For the text-containing cell, return its midpoint in [X, Y] coordinate format. 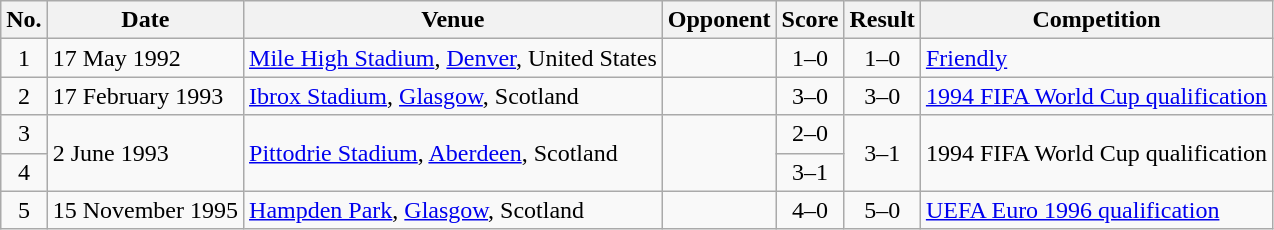
Venue [454, 20]
5 [24, 210]
1 [24, 58]
Ibrox Stadium, Glasgow, Scotland [454, 96]
Pittodrie Stadium, Aberdeen, Scotland [454, 153]
Result [882, 20]
Opponent [719, 20]
Hampden Park, Glasgow, Scotland [454, 210]
2 June 1993 [145, 153]
4–0 [810, 210]
Competition [1096, 20]
Friendly [1096, 58]
2–0 [810, 134]
UEFA Euro 1996 qualification [1096, 210]
5–0 [882, 210]
Mile High Stadium, Denver, United States [454, 58]
4 [24, 172]
2 [24, 96]
Score [810, 20]
No. [24, 20]
Date [145, 20]
3 [24, 134]
17 May 1992 [145, 58]
15 November 1995 [145, 210]
17 February 1993 [145, 96]
